Provide the [x, y] coordinate of the cell's center where the given text is located.  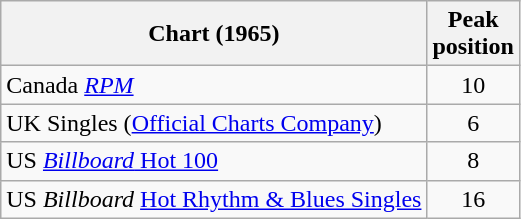
Chart (1965) [214, 34]
Peakposition [473, 34]
UK Singles (Official Charts Company) [214, 123]
US Billboard Hot 100 [214, 161]
Canada RPM [214, 85]
8 [473, 161]
US Billboard Hot Rhythm & Blues Singles [214, 199]
16 [473, 199]
6 [473, 123]
10 [473, 85]
